Return (x, y) of the center of cell containing provided text 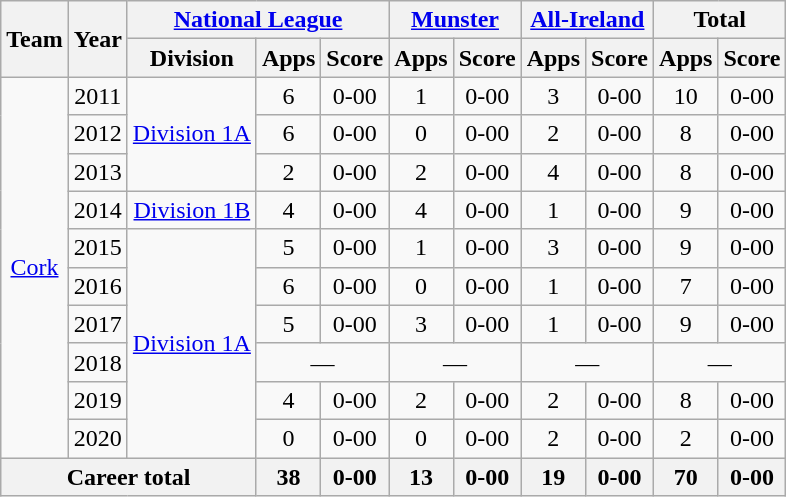
Total (720, 20)
National League (258, 20)
Cork (35, 268)
70 (686, 477)
19 (553, 477)
2018 (98, 362)
Team (35, 39)
Munster (455, 20)
2019 (98, 400)
2013 (98, 172)
All-Ireland (587, 20)
Division (192, 58)
2020 (98, 438)
Year (98, 39)
2016 (98, 286)
2017 (98, 324)
2011 (98, 96)
2012 (98, 134)
2014 (98, 210)
Division 1B (192, 210)
2015 (98, 248)
13 (421, 477)
10 (686, 96)
38 (288, 477)
Career total (129, 477)
7 (686, 286)
